Search for the cell housing the specified text and yield its (x, y) center coordinate. 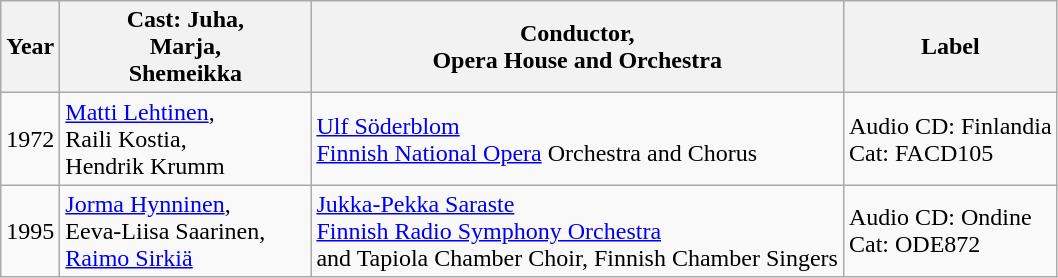
1972 (30, 139)
Conductor,Opera House and Orchestra (578, 47)
Label (950, 47)
1995 (30, 231)
Jorma Hynninen,Eeva-Liisa Saarinen,Raimo Sirkiä (186, 231)
Audio CD: Ondine Cat: ODE872 (950, 231)
Cast: Juha, Marja, Shemeikka (186, 47)
Jukka-Pekka SarasteFinnish Radio Symphony Orchestra and Tapiola Chamber Choir, Finnish Chamber Singers (578, 231)
Matti Lehtinen,Raili Kostia,Hendrik Krumm (186, 139)
Audio CD: Finlandia Cat: FACD105 (950, 139)
Year (30, 47)
Ulf SöderblomFinnish National Opera Orchestra and Chorus (578, 139)
